For the text-containing cell, return its midpoint in (x, y) coordinate format. 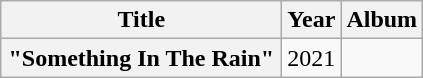
Title (142, 20)
Year (312, 20)
2021 (312, 58)
"Something In The Rain" (142, 58)
Album (382, 20)
